Extract the (X, Y) coordinate from the center of the cell holding the provided text.  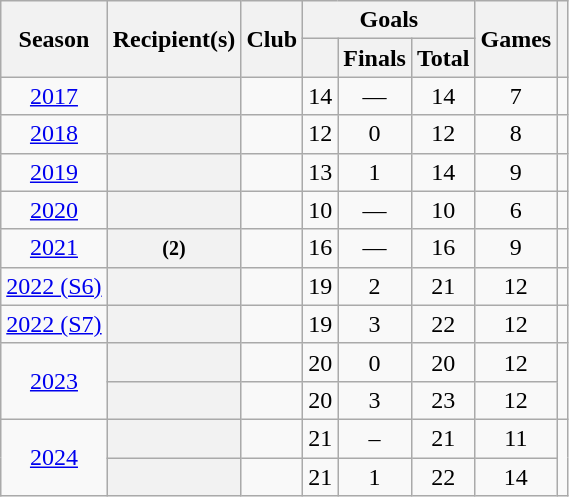
2018 (54, 134)
11 (516, 438)
Recipient(s) (174, 39)
2024 (54, 457)
2022 (S7) (54, 324)
2023 (54, 381)
23 (443, 400)
2 (375, 286)
2022 (S6) (54, 286)
2020 (54, 210)
6 (516, 210)
Finals (375, 58)
Games (516, 39)
8 (516, 134)
Total (443, 58)
Goals (389, 20)
Season (54, 39)
2021 (54, 248)
13 (320, 172)
Club (272, 39)
– (375, 438)
2017 (54, 96)
(2) (174, 248)
7 (516, 96)
2019 (54, 172)
